Determine the [X, Y] coordinate at the center of the cell enclosing the given text.  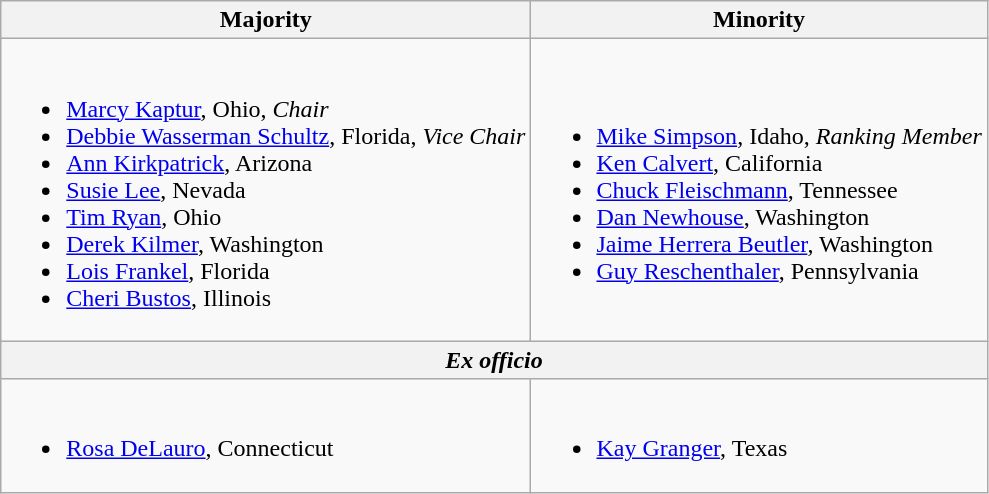
Minority [759, 20]
Rosa DeLauro, Connecticut [266, 436]
Kay Granger, Texas [759, 436]
Majority [266, 20]
Ex officio [494, 360]
